Extract the (X, Y) coordinate from the center of the cell holding the provided text.  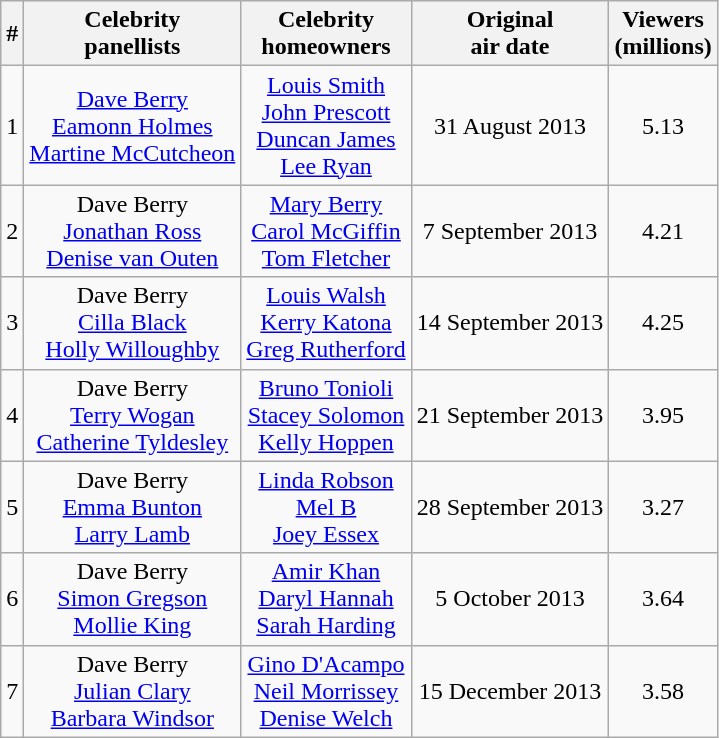
Dave BerrySimon GregsonMollie King (132, 599)
Dave BerryEmma BuntonLarry Lamb (132, 507)
# (12, 34)
Celebritypanellists (132, 34)
Dave BerryTerry WoganCatherine Tyldesley (132, 415)
Gino D'AcampoNeil MorrisseyDenise Welch (326, 691)
Mary BerryCarol McGiffinTom Fletcher (326, 231)
3.64 (663, 599)
7 (12, 691)
Dave BerryCilla BlackHolly Willoughby (132, 323)
3.27 (663, 507)
Louis WalshKerry KatonaGreg Rutherford (326, 323)
Linda RobsonMel BJoey Essex (326, 507)
Dave BerryJonathan RossDenise van Outen (132, 231)
14 September 2013 (510, 323)
31 August 2013 (510, 126)
4.21 (663, 231)
Celebrityhomeowners (326, 34)
5 (12, 507)
5 October 2013 (510, 599)
3.95 (663, 415)
3 (12, 323)
Originalair date (510, 34)
2 (12, 231)
4 (12, 415)
Amir KhanDaryl HannahSarah Harding (326, 599)
Dave BerryEamonn HolmesMartine McCutcheon (132, 126)
28 September 2013 (510, 507)
3.58 (663, 691)
4.25 (663, 323)
6 (12, 599)
7 September 2013 (510, 231)
15 December 2013 (510, 691)
Viewers(millions) (663, 34)
5.13 (663, 126)
1 (12, 126)
Bruno TonioliStacey SolomonKelly Hoppen (326, 415)
21 September 2013 (510, 415)
Dave BerryJulian ClaryBarbara Windsor (132, 691)
Louis SmithJohn PrescottDuncan JamesLee Ryan (326, 126)
